Capture the cell that displays the provided text and extract its (X, Y) central coordinate. 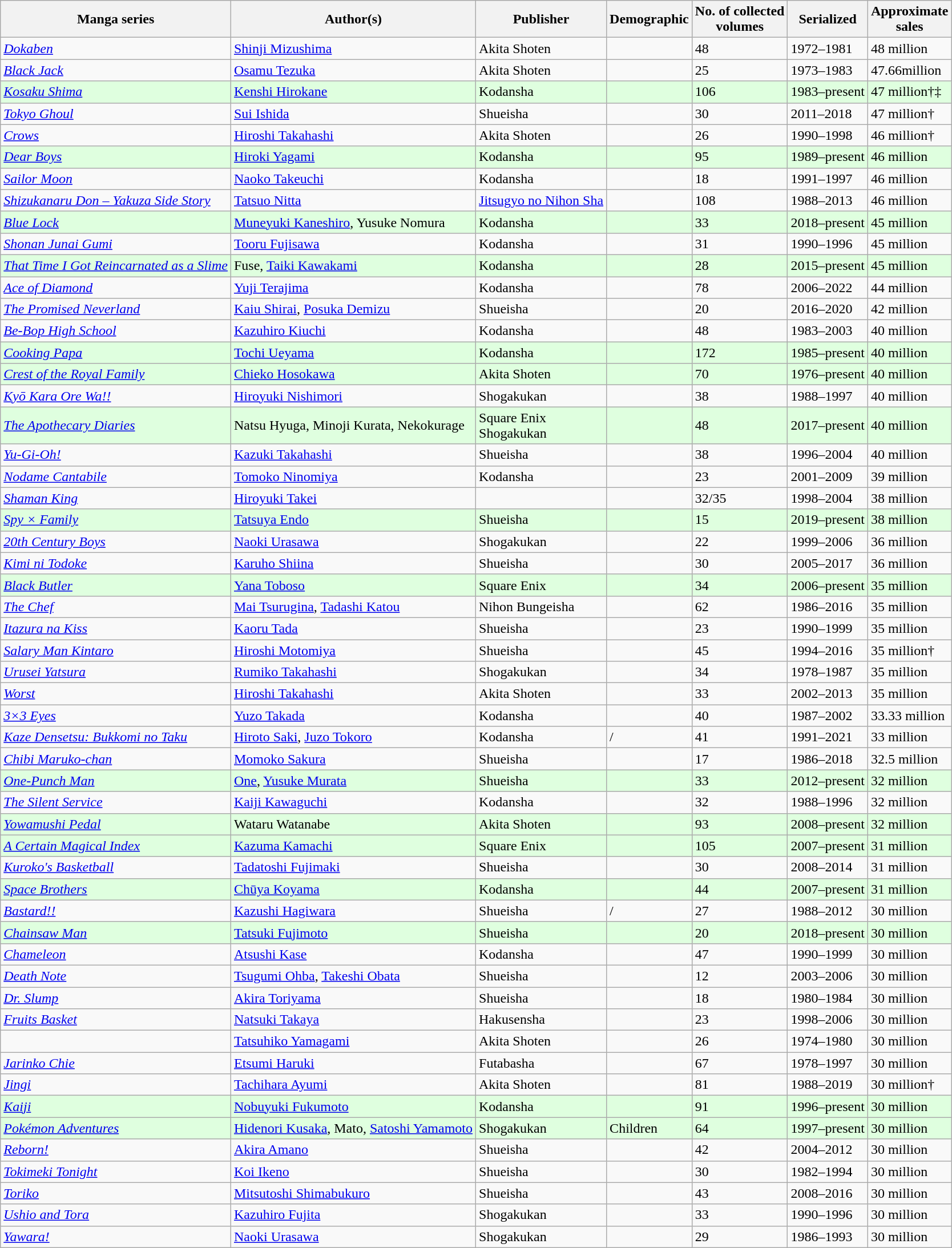
Kaiji (116, 1106)
45 (740, 650)
Hiroshi Motomiya (353, 650)
1980–1984 (828, 998)
Kazuhiro Fujita (353, 1215)
64 (740, 1128)
42 million (910, 309)
Futabasha (541, 1063)
Sailor Moon (116, 179)
44 million (910, 287)
1987–2002 (828, 716)
Atsushi Kase (353, 954)
1988–1997 (828, 396)
Tatsuo Nitta (353, 200)
Serialized (828, 19)
Tatsuki Fujimoto (353, 932)
44 (740, 889)
42 (740, 1150)
1978–1987 (828, 672)
No. of collectedvolumes (740, 19)
Death Note (116, 976)
1991–1997 (828, 179)
Kyō Kara Ore Wa!! (116, 396)
Wataru Watanabe (353, 824)
47.66million (910, 70)
106 (740, 92)
Reborn! (116, 1150)
1988–2012 (828, 911)
Natsuki Takaya (353, 1020)
Yawara! (116, 1237)
Tochi Ueyama (353, 353)
1976–present (828, 374)
1988–2019 (828, 1085)
172 (740, 353)
2015–present (828, 265)
Kazuma Kamachi (353, 846)
Itazura na Kiss (116, 628)
Yowamushi Pedal (116, 824)
32.5 million (910, 759)
Chainsaw Man (116, 932)
Kazuki Takahashi (353, 455)
The Silent Service (116, 802)
31 (740, 244)
1978–1997 (828, 1063)
Black Butler (116, 585)
Akira Toriyama (353, 998)
Author(s) (353, 19)
108 (740, 200)
47 million† (910, 114)
2006–2022 (828, 287)
Nihon Bungeisha (541, 607)
2012–present (828, 781)
1973–1983 (828, 70)
Space Brothers (116, 889)
2008–present (828, 824)
Tomoko Ninomiya (353, 476)
Hiroyuki Takei (353, 498)
20th Century Boys (116, 542)
Dr. Slump (116, 998)
32/35 (740, 498)
Black Jack (116, 70)
Spy × Family (116, 520)
Be-Bop High School (116, 331)
Shinji Mizushima (353, 49)
39 million (910, 476)
78 (740, 287)
Fuse, Taiki Kawakami (353, 265)
Hidenori Kusaka, Mato, Satoshi Yamamoto (353, 1128)
3×3 Eyes (116, 716)
Nobuyuki Fukumoto (353, 1106)
Publisher (541, 19)
1999–2006 (828, 542)
One-Punch Man (116, 781)
91 (740, 1106)
Shonan Junai Gumi (116, 244)
Mai Tsurugina, Tadashi Katou (353, 607)
Jingi (116, 1085)
17 (740, 759)
1998–2004 (828, 498)
2017–present (828, 426)
2004–2012 (828, 1150)
Manga series (116, 19)
That Time I Got Reincarnated as a Slime (116, 265)
Etsumi Haruki (353, 1063)
1997–present (828, 1128)
Chūya Koyama (353, 889)
Hiroyuki Nishimori (353, 396)
1986–2016 (828, 607)
1986–1993 (828, 1237)
43 (740, 1193)
2005–2017 (828, 563)
Chameleon (116, 954)
40 (740, 716)
The Promised Neverland (116, 309)
Toriko (116, 1193)
Tachihara Ayumi (353, 1085)
A Certain Magical Index (116, 846)
Kaze Densetsu: Bukkomi no Taku (116, 737)
1972–1981 (828, 49)
Kazushi Hagiwara (353, 911)
15 (740, 520)
Mitsutoshi Shimabukuro (353, 1193)
Chibi Maruko-chan (116, 759)
48 million (910, 49)
Tokyo Ghoul (116, 114)
Karuho Shiina (353, 563)
Yu-Gi-Oh! (116, 455)
2016–2020 (828, 309)
Shaman King (116, 498)
1988–2013 (828, 200)
1990–1998 (828, 135)
25 (740, 70)
2006–present (828, 585)
Akira Amano (353, 1150)
47 million†‡ (910, 92)
105 (740, 846)
Kaiu Shirai, Posuka Demizu (353, 309)
12 (740, 976)
1986–2018 (828, 759)
Dear Boys (116, 157)
Kenshi Hirokane (353, 92)
One, Yusuke Murata (353, 781)
2011–2018 (828, 114)
The Chef (116, 607)
Tokimeki Tonight (116, 1172)
Kosaku Shima (116, 92)
2001–2009 (828, 476)
Chieko Hosokawa (353, 374)
1983–2003 (828, 331)
Yuzo Takada (353, 716)
32 (740, 802)
2008–2014 (828, 867)
Yana Toboso (353, 585)
29 (740, 1237)
2002–2013 (828, 694)
1989–present (828, 157)
1988–1996 (828, 802)
Yuji Terajima (353, 287)
Kuroko's Basketball (116, 867)
Demographic (650, 19)
33.33 million (910, 716)
41 (740, 737)
Jitsugyo no Nihon Sha (541, 200)
46 million† (910, 135)
Dokaben (116, 49)
Cooking Papa (116, 353)
Pokémon Adventures (116, 1128)
Approximatesales (910, 19)
Sui Ishida (353, 114)
Tadatoshi Fujimaki (353, 867)
The Apothecary Diaries (116, 426)
Crest of the Royal Family (116, 374)
95 (740, 157)
35 million† (910, 650)
Tatsuya Endo (353, 520)
Kazuhiro Kiuchi (353, 331)
Urusei Yatsura (116, 672)
1982–1994 (828, 1172)
Natsu Hyuga, Minoji Kurata, Nekokurage (353, 426)
Kaiji Kawaguchi (353, 802)
1983–present (828, 92)
1985–present (828, 353)
27 (740, 911)
1996–present (828, 1106)
Osamu Tezuka (353, 70)
Fruits Basket (116, 1020)
Hiroto Saki, Juzo Tokoro (353, 737)
Bastard!! (116, 911)
Kaoru Tada (353, 628)
1991–2021 (828, 737)
Jarinko Chie (116, 1063)
Kimi ni Todoke (116, 563)
Hakusensha (541, 1020)
Worst (116, 694)
70 (740, 374)
Tooru Fujisawa (353, 244)
Hiroki Yagami (353, 157)
1998–2006 (828, 1020)
Ushio and Tora (116, 1215)
1994–2016 (828, 650)
28 (740, 265)
Salary Man Kintaro (116, 650)
Naoko Takeuchi (353, 179)
1974–1980 (828, 1041)
22 (740, 542)
Blue Lock (116, 222)
Crows (116, 135)
2003–2006 (828, 976)
Koi Ikeno (353, 1172)
2019–present (828, 520)
30 million† (910, 1085)
33 million (910, 737)
62 (740, 607)
93 (740, 824)
2008–2016 (828, 1193)
Muneyuki Kaneshiro, Yusuke Nomura (353, 222)
81 (740, 1085)
Momoko Sakura (353, 759)
Nodame Cantabile (116, 476)
47 (740, 954)
Square EnixShogakukan (541, 426)
Ace of Diamond (116, 287)
Rumiko Takahashi (353, 672)
Tatsuhiko Yamagami (353, 1041)
Tsugumi Ohba, Takeshi Obata (353, 976)
1996–2004 (828, 455)
67 (740, 1063)
Children (650, 1128)
Shizukanaru Don – Yakuza Side Story (116, 200)
